Scan for the cell matching the given text and deliver its [x, y] coordinate at center. 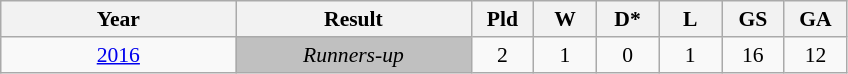
GA [816, 19]
Year [118, 19]
Runners-up [354, 55]
0 [628, 55]
2016 [118, 55]
W [566, 19]
16 [754, 55]
Result [354, 19]
D* [628, 19]
GS [754, 19]
12 [816, 55]
L [690, 19]
2 [502, 55]
Pld [502, 19]
